Determine the [x, y] coordinate at the center of the cell enclosing the given text.  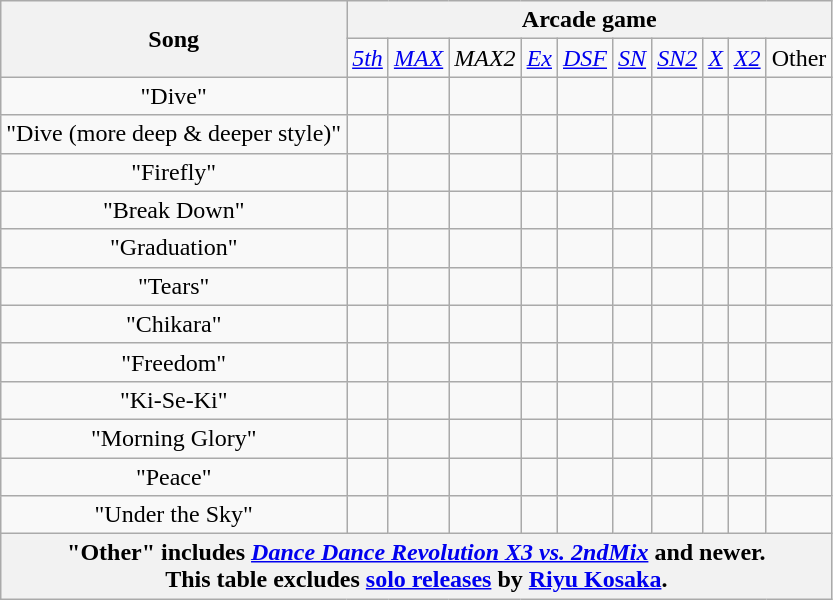
SN [632, 58]
X2 [747, 58]
"Tears" [174, 286]
"Freedom" [174, 362]
"Firefly" [174, 172]
Other [799, 58]
DSF [584, 58]
"Chikara" [174, 324]
MAX [418, 58]
Arcade game [590, 20]
"Ki-Se-Ki" [174, 400]
Song [174, 39]
"Other" includes Dance Dance Revolution X3 vs. 2ndMix and newer.This table excludes solo releases by Riyu Kosaka. [416, 566]
5th [368, 58]
"Graduation" [174, 248]
"Under the Sky" [174, 515]
"Dive (more deep & deeper style)" [174, 134]
"Morning Glory" [174, 438]
SN2 [678, 58]
"Dive" [174, 96]
"Break Down" [174, 210]
MAX2 [485, 58]
X [716, 58]
Ex [539, 58]
"Peace" [174, 477]
